Identify which cell holds the provided text, then report its (x, y) central coordinate. 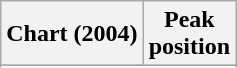
Peakposition (189, 34)
Chart (2004) (72, 34)
